Identify which cell holds the provided text, then report its (X, Y) central coordinate. 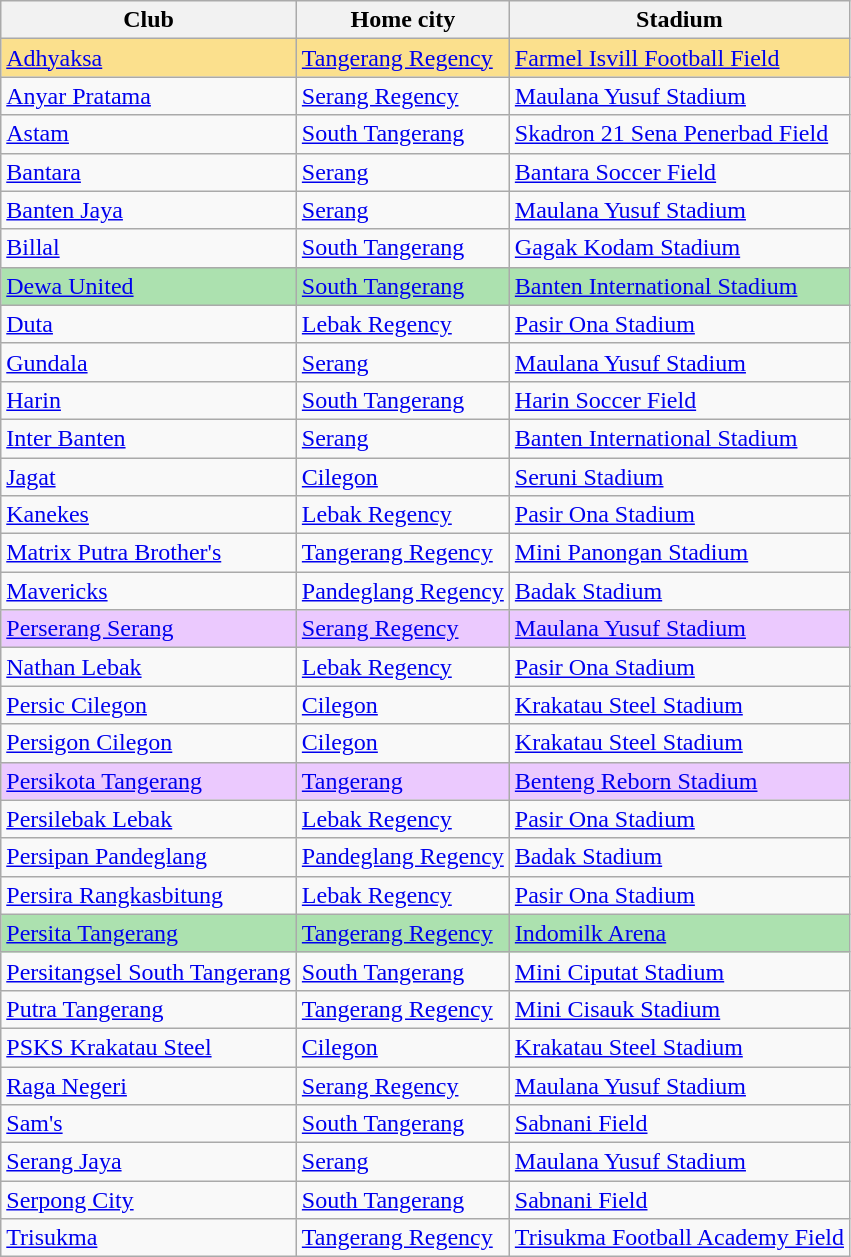
Nathan Lebak (149, 667)
Bantara Soccer Field (679, 172)
PSKS Krakatau Steel (149, 1047)
Persic Cilegon (149, 705)
Persira Rangkasbitung (149, 895)
Perserang Serang (149, 629)
Trisukma Football Academy Field (679, 1238)
Club (149, 20)
Stadium (679, 20)
Persigon Cilegon (149, 743)
Banten Jaya (149, 210)
Jagat (149, 477)
Gagak Kodam Stadium (679, 248)
Mini Panongan Stadium (679, 553)
Persikota Tangerang (149, 781)
Sam's (149, 1124)
Mini Cisauk Stadium (679, 1009)
Persipan Pandeglang (149, 857)
Dewa United (149, 286)
Billal (149, 248)
Serpong City (149, 1200)
Duta (149, 324)
Matrix Putra Brother's (149, 553)
Astam (149, 134)
Adhyaksa (149, 58)
Mavericks (149, 591)
Bantara (149, 172)
Kanekes (149, 515)
Gundala (149, 362)
Seruni Stadium (679, 477)
Harin Soccer Field (679, 400)
Indomilk Arena (679, 933)
Mini Ciputat Stadium (679, 971)
Raga Negeri (149, 1085)
Tangerang (402, 781)
Persita Tangerang (149, 933)
Harin (149, 400)
Inter Banten (149, 438)
Skadron 21 Sena Penerbad Field (679, 134)
Trisukma (149, 1238)
Anyar Pratama (149, 96)
Home city (402, 20)
Persitangsel South Tangerang (149, 971)
Benteng Reborn Stadium (679, 781)
Serang Jaya (149, 1162)
Farmel Isvill Football Field (679, 58)
Putra Tangerang (149, 1009)
Persilebak Lebak (149, 819)
